Provide the [x, y] coordinate of the cell's center where the given text is located.  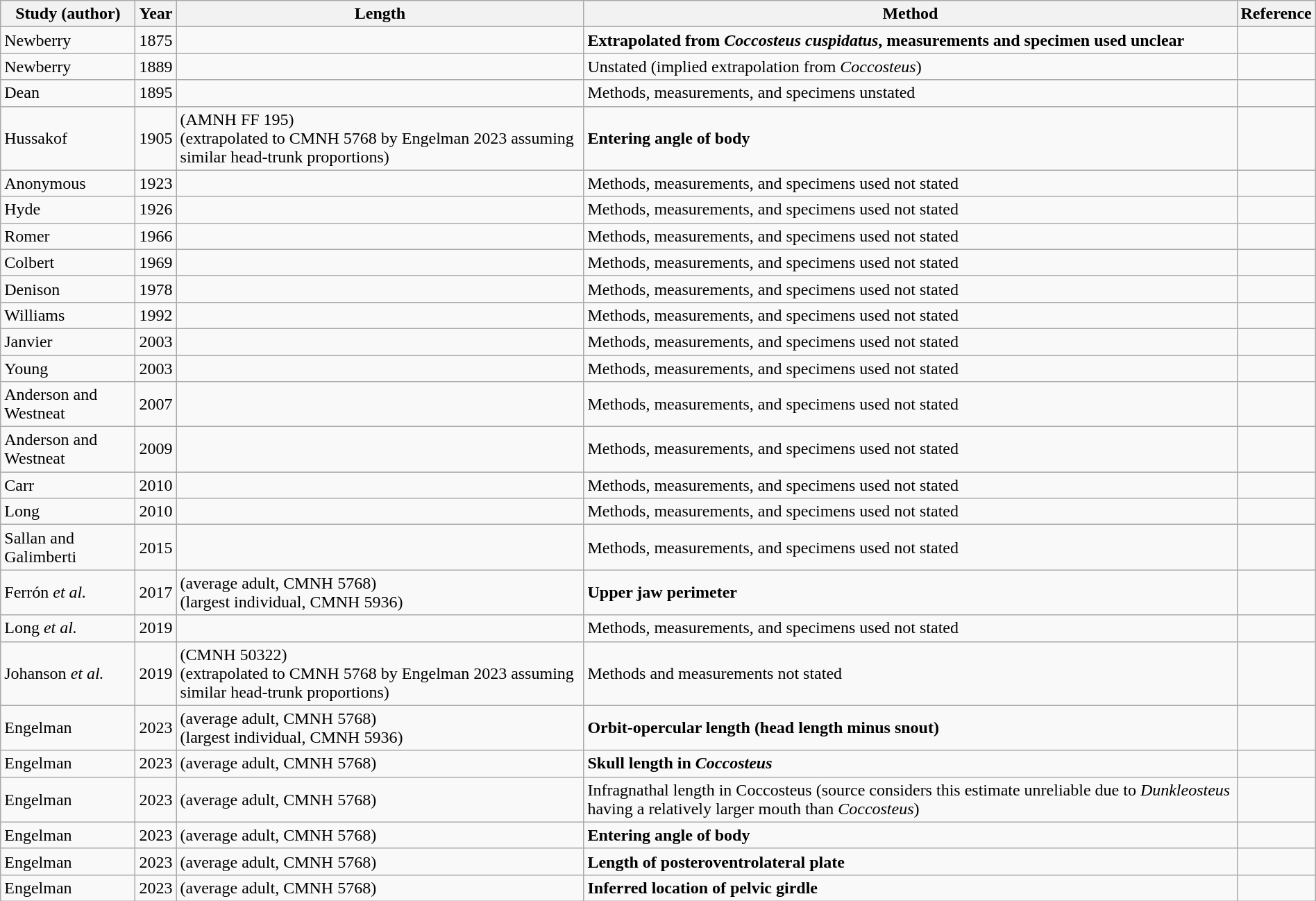
Skull length in Coccosteus [911, 764]
Carr [68, 485]
Methods and measurements not stated [911, 673]
1969 [155, 262]
Method [911, 14]
Romer [68, 236]
1926 [155, 210]
Hussakof [68, 138]
Young [68, 369]
1978 [155, 289]
Year [155, 14]
Colbert [68, 262]
Infragnathal length in Coccosteus (source considers this estimate unreliable due to Dunkleosteus having a relatively larger mouth than Coccosteus) [911, 800]
2017 [155, 593]
Upper jaw perimeter [911, 593]
(AMNH FF 195) (extrapolated to CMNH 5768 by Engelman 2023 assuming similar head-trunk proportions) [380, 138]
1992 [155, 315]
1923 [155, 183]
Anonymous [68, 183]
Hyde [68, 210]
Length [380, 14]
2015 [155, 547]
Ferrón et al. [68, 593]
(CMNH 50322) (extrapolated to CMNH 5768 by Engelman 2023 assuming similar head-trunk proportions) [380, 673]
2009 [155, 450]
Inferred location of pelvic girdle [911, 888]
Length of posteroventrolateral plate [911, 861]
Dean [68, 93]
2007 [155, 404]
Extrapolated from Coccosteus cuspidatus, measurements and specimen used unclear [911, 40]
1889 [155, 67]
Williams [68, 315]
1966 [155, 236]
Janvier [68, 342]
Study (author) [68, 14]
Denison [68, 289]
Long [68, 512]
Johanson et al. [68, 673]
Orbit-opercular length (head length minus snout) [911, 727]
Reference [1276, 14]
Long et al. [68, 628]
Methods, measurements, and specimens unstated [911, 93]
1895 [155, 93]
1905 [155, 138]
Unstated (implied extrapolation from Coccosteus) [911, 67]
Sallan and Galimberti [68, 547]
1875 [155, 40]
